Detect which cell encompasses the target text, then output its [x, y] center coordinate. 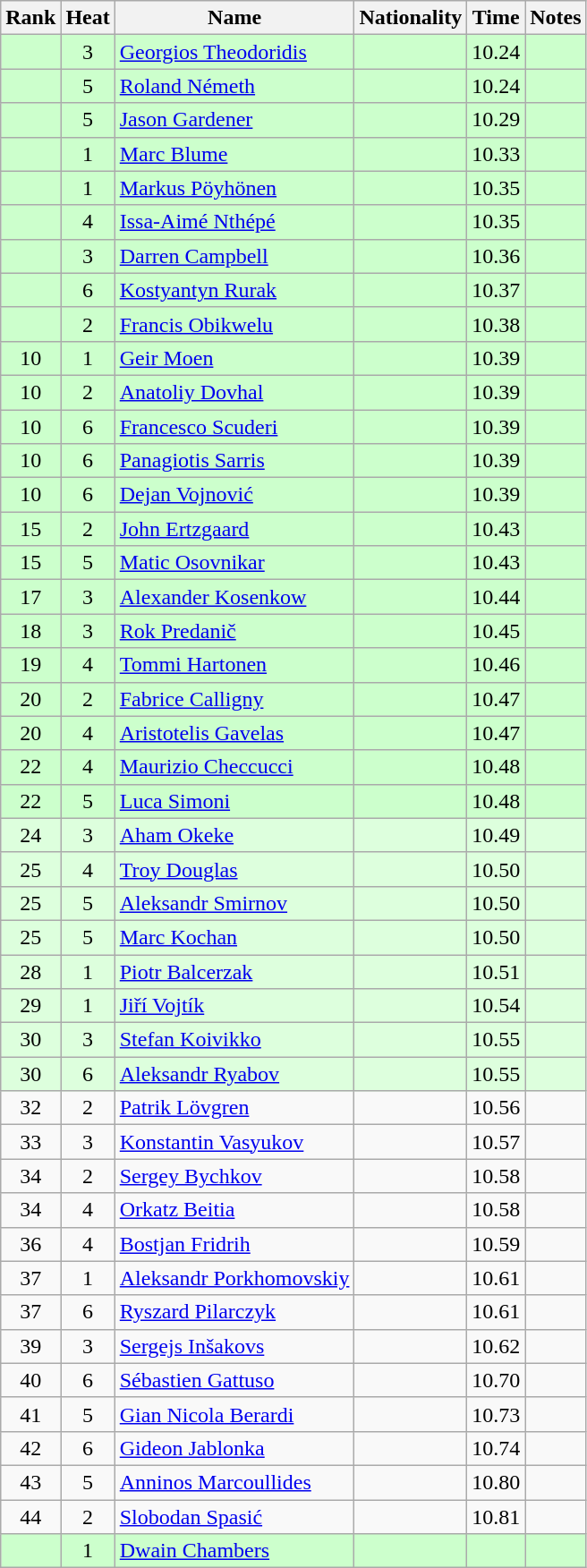
10.36 [496, 256]
10.70 [496, 1380]
10.56 [496, 1108]
42 [30, 1448]
Geir Moen [234, 358]
40 [30, 1380]
Darren Campbell [234, 256]
Anninos Marcoullides [234, 1482]
Dejan Vojnović [234, 495]
John Ertzgaard [234, 529]
Name [234, 18]
Kostyantyn Rurak [234, 290]
Orkatz Beitia [234, 1210]
29 [30, 1006]
10.74 [496, 1448]
Aleksandr Ryabov [234, 1074]
Francesco Scuderi [234, 427]
Heat [88, 18]
44 [30, 1517]
17 [30, 597]
32 [30, 1108]
Jason Gardener [234, 120]
10.62 [496, 1346]
Alexander Kosenkow [234, 597]
Francis Obikwelu [234, 324]
Fabrice Calligny [234, 699]
18 [30, 631]
Panagiotis Sarris [234, 461]
39 [30, 1346]
Stefan Koivikko [234, 1040]
Marc Blume [234, 154]
Bostjan Fridrih [234, 1244]
Konstantin Vasyukov [234, 1142]
36 [30, 1244]
Aleksandr Porkhomovskiy [234, 1278]
24 [30, 835]
10.33 [496, 154]
10.80 [496, 1482]
Luca Simoni [234, 801]
10.45 [496, 631]
Dwain Chambers [234, 1551]
Piotr Balcerzak [234, 971]
Matic Osovnikar [234, 563]
Georgios Theodoridis [234, 52]
Gian Nicola Berardi [234, 1414]
Troy Douglas [234, 869]
10.38 [496, 324]
Tommi Hartonen [234, 665]
41 [30, 1414]
10.46 [496, 665]
10.29 [496, 120]
Time [496, 18]
33 [30, 1142]
10.81 [496, 1517]
Gideon Jablonka [234, 1448]
Nationality [411, 18]
Sergey Bychkov [234, 1176]
10.37 [496, 290]
10.57 [496, 1142]
10.54 [496, 1006]
Sergejs Inšakovs [234, 1346]
43 [30, 1482]
Slobodan Spasić [234, 1517]
Jiří Vojtík [234, 1006]
10.59 [496, 1244]
10.51 [496, 971]
Anatoliy Dovhal [234, 392]
Rank [30, 18]
Issa-Aimé Nthépé [234, 222]
Ryszard Pilarczyk [234, 1312]
Aleksandr Smirnov [234, 903]
Marc Kochan [234, 937]
Maurizio Checcucci [234, 767]
Markus Pöyhönen [234, 188]
Roland Németh [234, 86]
Aham Okeke [234, 835]
Patrik Lövgren [234, 1108]
10.73 [496, 1414]
19 [30, 665]
Sébastien Gattuso [234, 1380]
28 [30, 971]
Rok Predanič [234, 631]
Notes [556, 18]
10.44 [496, 597]
Aristotelis Gavelas [234, 733]
10.49 [496, 835]
